Detect which cell encompasses the target text, then output its [X, Y] center coordinate. 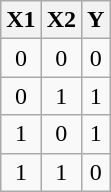
X1 [21, 20]
Y [96, 20]
X2 [61, 20]
